For the text-containing cell, return its midpoint in (x, y) coordinate format. 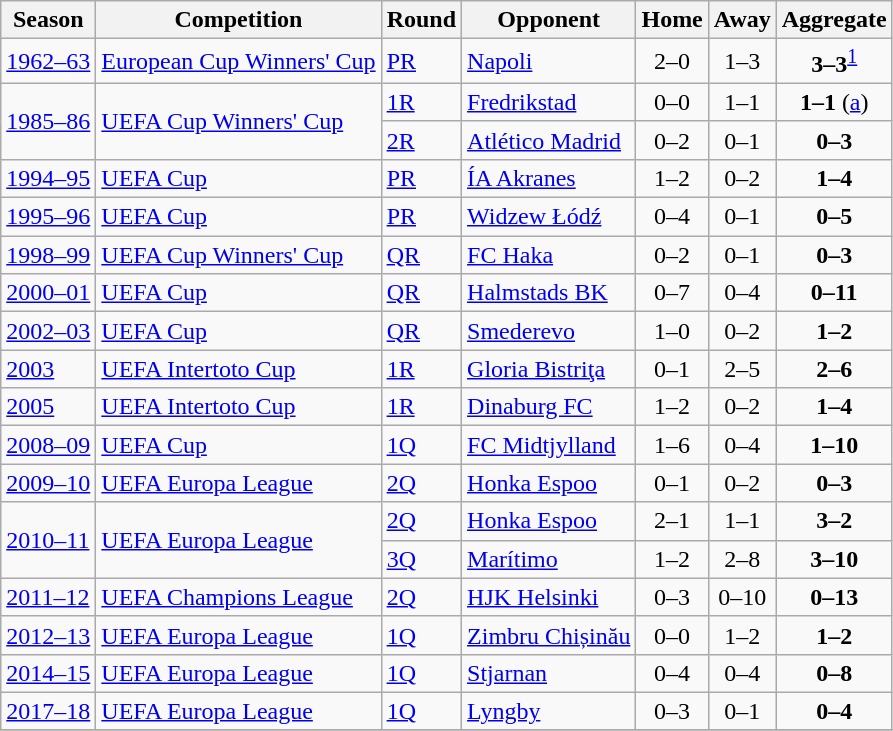
1–3 (742, 62)
2–6 (834, 369)
European Cup Winners' Cup (238, 62)
Stjarnan (549, 673)
FC Haka (549, 255)
Home (672, 20)
0–7 (672, 293)
2009–10 (48, 483)
1–6 (672, 445)
1–0 (672, 331)
2014–15 (48, 673)
Round (421, 20)
2–5 (742, 369)
Fredrikstad (549, 102)
0–11 (834, 293)
1994–95 (48, 178)
1962–63 (48, 62)
UEFA Champions League (238, 597)
2017–18 (48, 711)
2012–13 (48, 635)
1998–99 (48, 255)
Dinaburg FC (549, 407)
1–10 (834, 445)
0–10 (742, 597)
Halmstads BK (549, 293)
Season (48, 20)
3Q (421, 559)
Zimbru Chișinău (549, 635)
2003 (48, 369)
2008–09 (48, 445)
3–31 (834, 62)
Opponent (549, 20)
0–13 (834, 597)
Napoli (549, 62)
2R (421, 140)
Gloria Bistriţa (549, 369)
0–5 (834, 217)
HJK Helsinki (549, 597)
2005 (48, 407)
ÍA Akranes (549, 178)
2–0 (672, 62)
Marítimo (549, 559)
Smederevo (549, 331)
2–1 (672, 521)
Competition (238, 20)
2010–11 (48, 540)
Away (742, 20)
3–2 (834, 521)
Widzew Łódź (549, 217)
0–8 (834, 673)
FC Midtjylland (549, 445)
3–10 (834, 559)
1995–96 (48, 217)
2002–03 (48, 331)
1985–86 (48, 121)
Aggregate (834, 20)
Lyngby (549, 711)
Atlético Madrid (549, 140)
2000–01 (48, 293)
2–8 (742, 559)
1–1 (a) (834, 102)
2011–12 (48, 597)
